Detect which cell encompasses the target text, then output its (x, y) center coordinate. 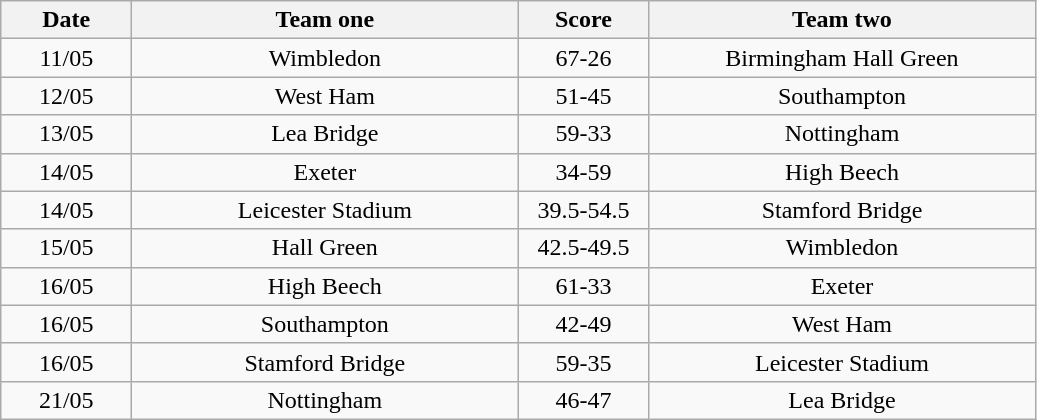
Team one (325, 20)
21/05 (66, 400)
39.5-54.5 (584, 210)
61-33 (584, 286)
Date (66, 20)
42-49 (584, 324)
11/05 (66, 58)
Team two (842, 20)
46-47 (584, 400)
42.5-49.5 (584, 248)
67-26 (584, 58)
Birmingham Hall Green (842, 58)
59-33 (584, 134)
13/05 (66, 134)
59-35 (584, 362)
12/05 (66, 96)
Score (584, 20)
Hall Green (325, 248)
34-59 (584, 172)
15/05 (66, 248)
51-45 (584, 96)
